Locate the cell with the specified text and output its [X, Y] center coordinate. 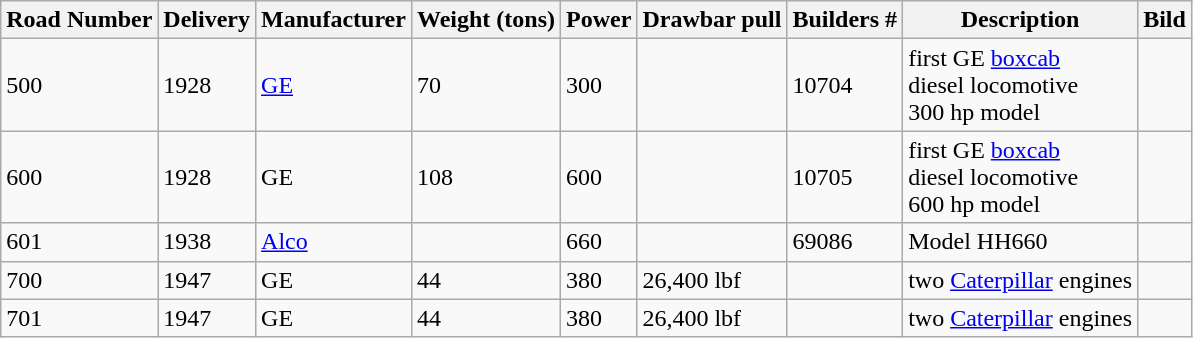
first GE boxcabdiesel locomotive600 hp model [1020, 177]
Model HH660 [1020, 242]
700 [80, 280]
Description [1020, 20]
1938 [207, 242]
first GE boxcabdiesel locomotive300 hp model [1020, 85]
70 [486, 85]
Manufacturer [334, 20]
Power [599, 20]
Bild [1165, 20]
Alco [334, 242]
10704 [845, 85]
660 [599, 242]
69086 [845, 242]
Weight (tons) [486, 20]
Delivery [207, 20]
601 [80, 242]
701 [80, 318]
Drawbar pull [712, 20]
Builders # [845, 20]
108 [486, 177]
10705 [845, 177]
300 [599, 85]
Road Number [80, 20]
500 [80, 85]
